Extract the [x, y] coordinate from the center of the cell holding the provided text.  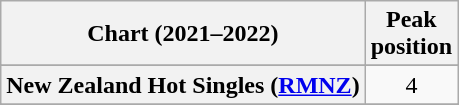
Peakposition [411, 34]
New Zealand Hot Singles (RMNZ) [183, 85]
4 [411, 85]
Chart (2021–2022) [183, 34]
